Detect which cell encompasses the target text, then output its (x, y) center coordinate. 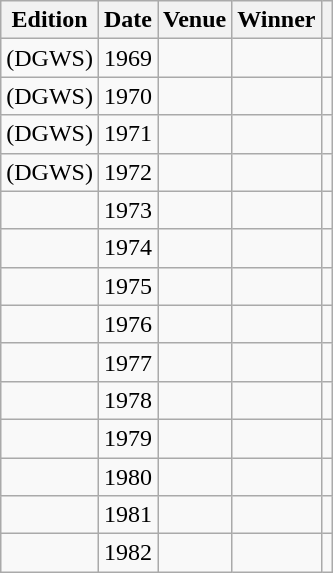
1974 (128, 248)
1969 (128, 58)
1982 (128, 553)
1973 (128, 210)
1972 (128, 172)
1977 (128, 362)
1970 (128, 96)
1979 (128, 438)
1976 (128, 324)
1978 (128, 400)
1971 (128, 134)
1981 (128, 515)
Date (128, 20)
1975 (128, 286)
1980 (128, 477)
Venue (195, 20)
Winner (276, 20)
Edition (50, 20)
